Locate the cell with the specified text and output its (X, Y) center coordinate. 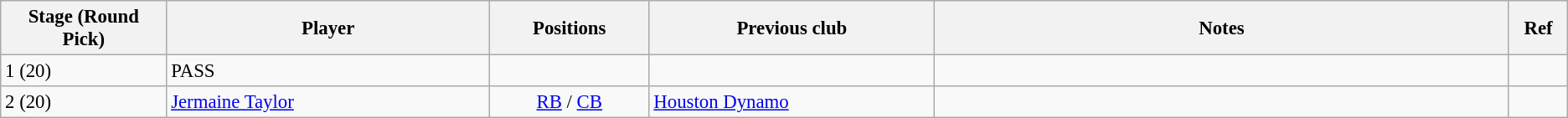
Previous club (792, 28)
Jermaine Taylor (328, 102)
Player (328, 28)
2 (20) (84, 102)
Notes (1222, 28)
Stage (Round Pick) (84, 28)
Positions (570, 28)
Houston Dynamo (792, 102)
1 (20) (84, 71)
RB / CB (570, 102)
PASS (328, 71)
Ref (1538, 28)
